Detect which cell encompasses the target text, then output its (x, y) center coordinate. 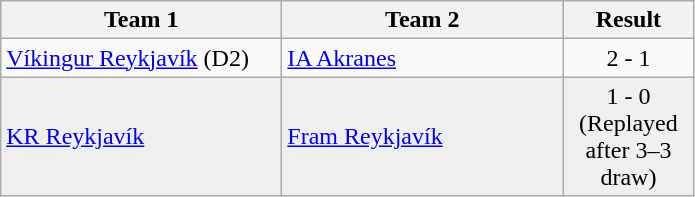
Team 2 (422, 20)
Fram Reykjavík (422, 136)
Team 1 (142, 20)
2 - 1 (628, 58)
1 - 0 (Replayed after 3–3 draw) (628, 136)
IA Akranes (422, 58)
Víkingur Reykjavík (D2) (142, 58)
KR Reykjavík (142, 136)
Result (628, 20)
